Capture the cell that displays the provided text and extract its [x, y] central coordinate. 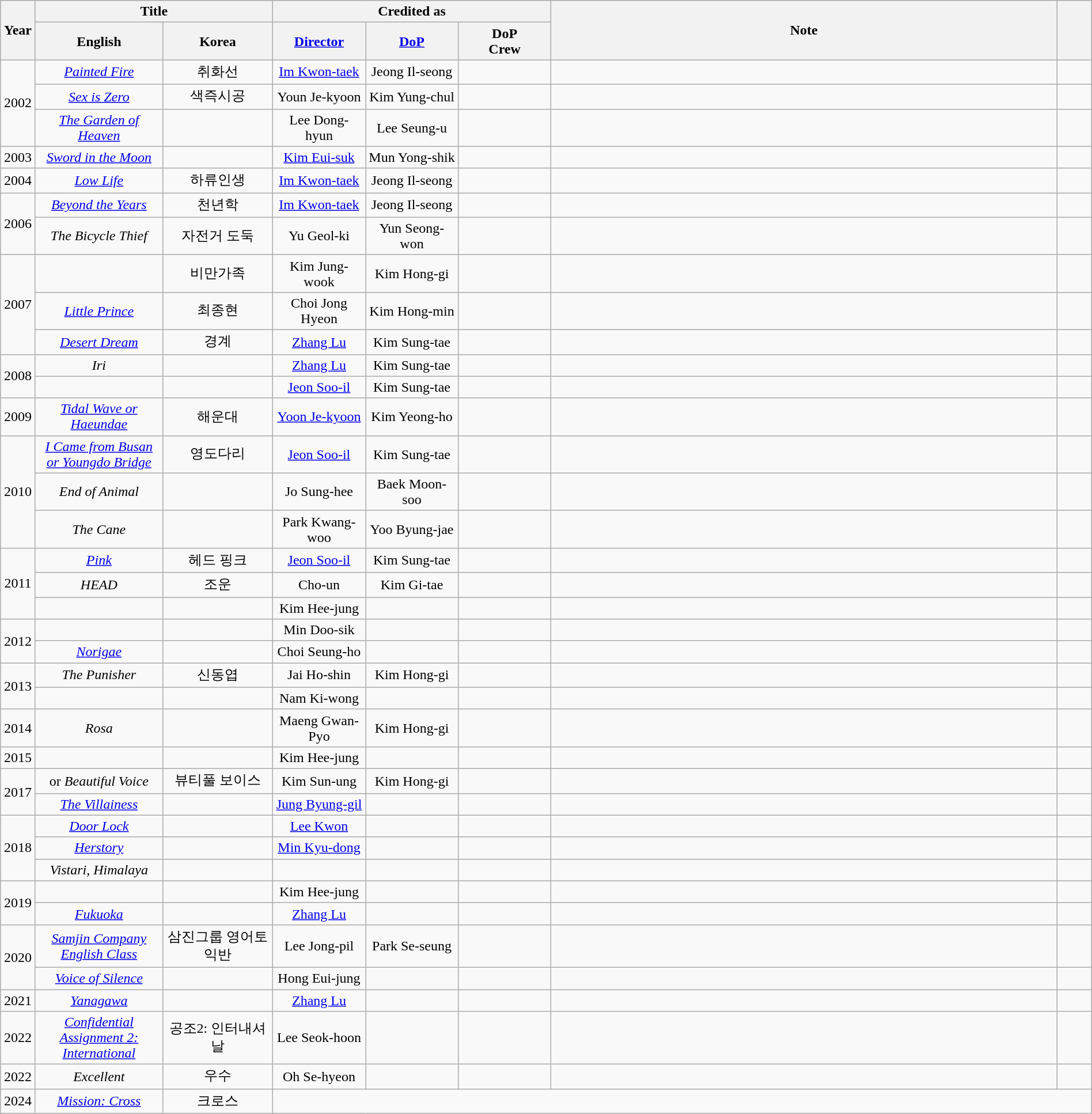
Note [804, 30]
헤드 핑크 [218, 560]
Excellent [99, 1077]
Korea [218, 41]
2012 [18, 641]
Sword in the Moon [99, 157]
2006 [18, 224]
The Garden of Heaven [99, 128]
Yanagawa [99, 1001]
Samjin Company English Class [99, 946]
Yoon Je-kyoon [319, 417]
2014 [18, 728]
2021 [18, 1001]
Year [18, 30]
2013 [18, 687]
Pink [99, 560]
경계 [218, 342]
Youn Je-kyoon [319, 97]
Kim Gi-tae [411, 585]
I Came from Busan or Youngdo Bridge [99, 454]
Nam Ki-wong [319, 698]
조운 [218, 585]
or Beautiful Voice [99, 781]
Kim Yung-chul [411, 97]
천년학 [218, 205]
Lee Kwon [319, 826]
Credited as [411, 12]
Min Doo-sik [319, 630]
Painted Fire [99, 73]
Park Kwang-woo [319, 529]
Kim Jung-wook [319, 273]
색즉시공 [218, 97]
공조2: 인터내셔날 [218, 1038]
Fukuoka [99, 914]
영도다리 [218, 454]
Kim Sun-ung [319, 781]
2017 [18, 791]
Confidential Assignment 2: International [99, 1038]
Park Se-seung [411, 946]
Kim Hong-min [411, 311]
Voice of Silence [99, 978]
Baek Moon-soo [411, 492]
Kim Eui-suk [319, 157]
자전거 도둑 [218, 236]
최종현 [218, 311]
The Villainess [99, 804]
Beyond the Years [99, 205]
DoP [411, 41]
2004 [18, 181]
Jo Sung-hee [319, 492]
우수 [218, 1077]
English [99, 41]
크로스 [218, 1101]
2020 [18, 957]
신동엽 [218, 675]
Yu Geol-ki [319, 236]
The Cane [99, 529]
The Punisher [99, 675]
Mun Yong-shik [411, 157]
2007 [18, 304]
Choi Seung-ho [319, 652]
취화선 [218, 73]
2003 [18, 157]
Kim Yeong-ho [411, 417]
Tidal Wave or Haeundae [99, 417]
2011 [18, 583]
Hong Eui-jung [319, 978]
Lee Seok-hoon [319, 1038]
삼진그룹 영어토익반 [218, 946]
Desert Dream [99, 342]
Iri [99, 365]
2024 [18, 1101]
2010 [18, 492]
2009 [18, 417]
HEAD [99, 585]
DoPCrew [505, 41]
Cho-un [319, 585]
Min Kyu-dong [319, 848]
Rosa [99, 728]
2018 [18, 848]
Sex is Zero [99, 97]
Director [319, 41]
Low Life [99, 181]
하류인생 [218, 181]
Vistari, Himalaya [99, 870]
End of Animal [99, 492]
2002 [18, 103]
비만가족 [218, 273]
The Bicycle Thief [99, 236]
Little Prince [99, 311]
Yoo Byung-jae [411, 529]
2015 [18, 757]
2008 [18, 376]
해운대 [218, 417]
Norigae [99, 652]
Oh Se-hyeon [319, 1077]
Mission: Cross [99, 1101]
Jai Ho-shin [319, 675]
Herstory [99, 848]
Lee Dong-hyun [319, 128]
Lee Seung-u [411, 128]
Yun Seong-won [411, 236]
뷰티풀 보이스 [218, 781]
Door Lock [99, 826]
Maeng Gwan-Pyo [319, 728]
2019 [18, 903]
Title [154, 12]
Jung Byung-gil [319, 804]
Lee Jong-pil [319, 946]
Choi Jong Hyeon [319, 311]
